Return the (X, Y) coordinate for the center point of the cell that contains the specified text.  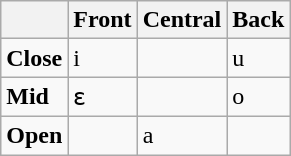
i (102, 58)
Close (34, 58)
Front (102, 20)
Back (258, 20)
Central (182, 20)
a (182, 135)
u (258, 58)
Open (34, 135)
ɛ (102, 97)
o (258, 97)
Mid (34, 97)
